Capture the cell that displays the provided text and extract its (X, Y) central coordinate. 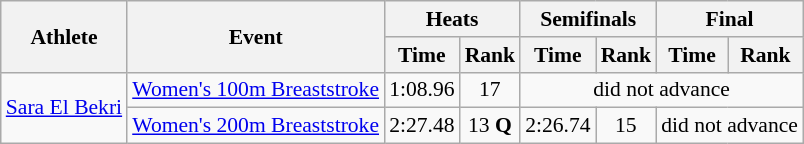
Sara El Bekri (64, 108)
17 (490, 90)
Semifinals (588, 19)
Heats (452, 19)
Athlete (64, 36)
15 (626, 126)
Event (256, 36)
1:08.96 (422, 90)
Women's 100m Breaststroke (256, 90)
2:27.48 (422, 126)
Women's 200m Breaststroke (256, 126)
2:26.74 (558, 126)
13 Q (490, 126)
Final (730, 19)
